Pinpoint the cell where the given text exists, returning its [x, y] midpoint coordinate. 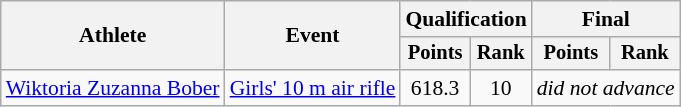
Final [606, 19]
618.3 [434, 88]
Qualification [466, 19]
Girls' 10 m air rifle [313, 88]
Athlete [113, 36]
did not advance [606, 88]
Event [313, 36]
10 [501, 88]
Wiktoria Zuzanna Bober [113, 88]
